Provide the [X, Y] coordinate of the cell's center where the given text is located.  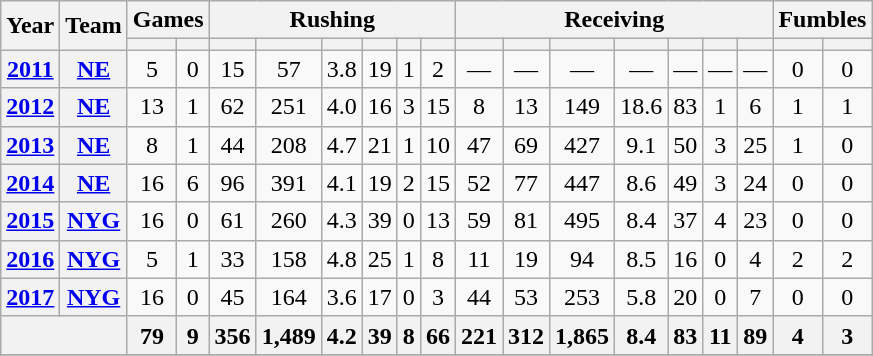
10 [438, 145]
24 [756, 183]
356 [232, 335]
Receiving [614, 20]
208 [288, 145]
Year [30, 26]
8.5 [642, 259]
1,489 [288, 335]
4.8 [342, 259]
158 [288, 259]
61 [232, 221]
391 [288, 183]
57 [288, 69]
495 [582, 221]
59 [478, 221]
20 [686, 297]
312 [526, 335]
8.6 [642, 183]
Team [94, 26]
149 [582, 107]
89 [756, 335]
2016 [30, 259]
3.6 [342, 297]
4.1 [342, 183]
7 [756, 297]
33 [232, 259]
53 [526, 297]
49 [686, 183]
427 [582, 145]
9.1 [642, 145]
2013 [30, 145]
66 [438, 335]
77 [526, 183]
Fumbles [822, 20]
4.3 [342, 221]
164 [288, 297]
2011 [30, 69]
18.6 [642, 107]
79 [152, 335]
2014 [30, 183]
221 [478, 335]
Games [168, 20]
2015 [30, 221]
81 [526, 221]
23 [756, 221]
69 [526, 145]
1,865 [582, 335]
17 [380, 297]
Rushing [332, 20]
52 [478, 183]
50 [686, 145]
45 [232, 297]
21 [380, 145]
3.8 [342, 69]
4.7 [342, 145]
37 [686, 221]
5.8 [642, 297]
94 [582, 259]
253 [582, 297]
96 [232, 183]
251 [288, 107]
2012 [30, 107]
447 [582, 183]
9 [193, 335]
260 [288, 221]
2017 [30, 297]
4.2 [342, 335]
62 [232, 107]
47 [478, 145]
4.0 [342, 107]
